Pinpoint the cell where the given text exists, returning its [x, y] midpoint coordinate. 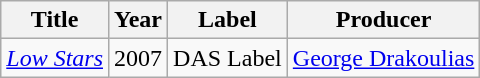
Low Stars [55, 58]
Producer [384, 20]
Label [228, 20]
Title [55, 20]
Year [138, 20]
DAS Label [228, 58]
2007 [138, 58]
George Drakoulias [384, 58]
